Pinpoint the cell where the given text exists, returning its (X, Y) midpoint coordinate. 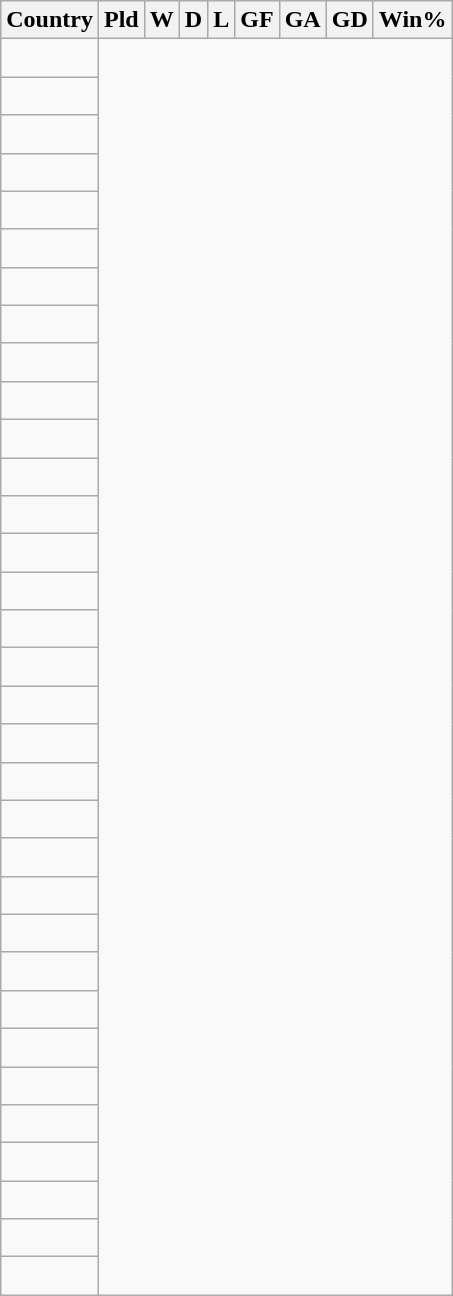
L (222, 20)
D (193, 20)
GF (257, 20)
GD (350, 20)
W (162, 20)
Win% (412, 20)
Country (50, 20)
GA (302, 20)
Pld (121, 20)
